Search for the cell housing the specified text and yield its [X, Y] center coordinate. 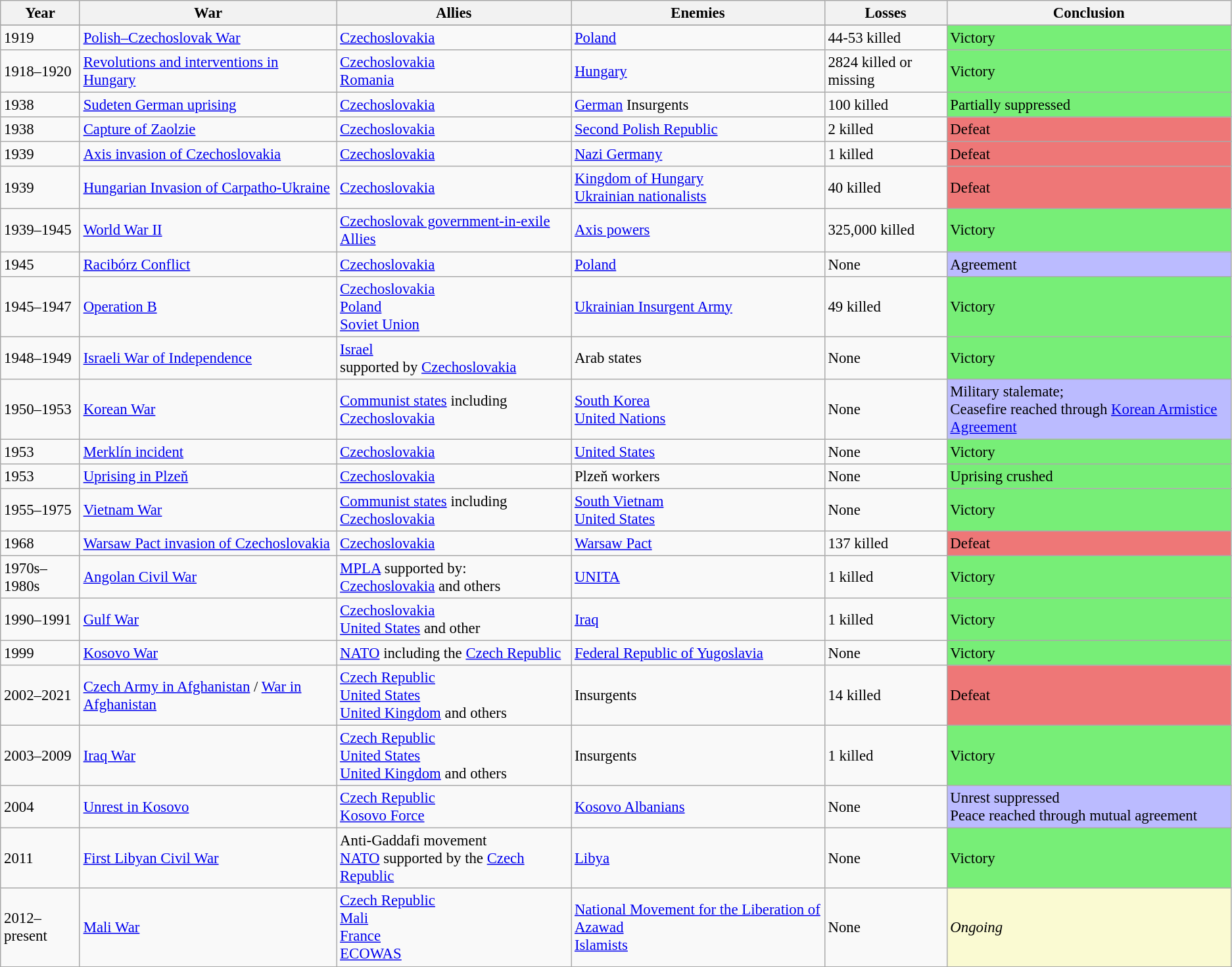
National Movement for the Liberation of AzawadIslamists [698, 928]
Allies [454, 13]
1919 [41, 38]
49 killed [886, 306]
44-53 killed [886, 38]
Plzeň workers [698, 477]
Merklín incident [208, 452]
325,000 killed [886, 230]
Anti-Gaddafi movementNATO supported by the Czech Republic [454, 859]
South KoreaUnited Nations [698, 409]
Mali War [208, 928]
Revolutions and interventions in Hungary [208, 71]
Angolan Civil War [208, 577]
Federal Republic of Yugoslavia [698, 653]
Losses [886, 13]
2003–2009 [41, 756]
1968 [41, 544]
Kosovo War [208, 653]
Unrest in Kosovo [208, 807]
Second Polish Republic [698, 130]
Axis invasion of Czechoslovakia [208, 154]
Conclusion [1089, 13]
Uprising crushed [1089, 477]
MPLA supported by:Czechoslovakia and others [454, 577]
1970s–1980s [41, 577]
Uprising in Plzeň [208, 477]
Agreement [1089, 264]
Korean War [208, 409]
100 killed [886, 105]
Nazi Germany [698, 154]
1948–1949 [41, 358]
Polish–Czechoslovak War [208, 38]
Czech Army in Afghanistan / War in Afghanistan [208, 696]
UNITA [698, 577]
2 killed [886, 130]
Kosovo Albanians [698, 807]
Military stalemate;Ceasefire reached through Korean Armistice Agreement [1089, 409]
1939–1945 [41, 230]
2004 [41, 807]
137 killed [886, 544]
1990–1991 [41, 619]
Kingdom of HungaryUkrainian nationalists [698, 188]
Year [41, 13]
1945 [41, 264]
Warsaw Pact [698, 544]
NATO including the Czech Republic [454, 653]
1999 [41, 653]
Czech RepublicKosovo Force [454, 807]
Iraq War [208, 756]
1950–1953 [41, 409]
1955–1975 [41, 510]
Israelsupported by Czechoslovakia [454, 358]
War [208, 13]
Vietnam War [208, 510]
United States [698, 452]
Enemies [698, 13]
Libya [698, 859]
2011 [41, 859]
40 killed [886, 188]
Gulf War [208, 619]
2824 killed or missing [886, 71]
Hungarian Invasion of Carpatho-Ukraine [208, 188]
2002–2021 [41, 696]
1945–1947 [41, 306]
Partially suppressed [1089, 105]
1918–1920 [41, 71]
Sudeten German uprising [208, 105]
Hungary [698, 71]
Warsaw Pact invasion of Czechoslovakia [208, 544]
Capture of Zaolzie [208, 130]
CzechoslovakiaRomania [454, 71]
Ongoing [1089, 928]
World War II [208, 230]
Operation B [208, 306]
German Insurgents [698, 105]
Czechoslovak government-in-exileAllies [454, 230]
First Libyan Civil War [208, 859]
2012–present [41, 928]
Czech RepublicMaliFranceECOWAS [454, 928]
Racibórz Conflict [208, 264]
CzechoslovakiaUnited States and other [454, 619]
Axis powers [698, 230]
Iraq [698, 619]
Unrest suppressedPeace reached through mutual agreement [1089, 807]
Ukrainian Insurgent Army [698, 306]
South VietnamUnited States [698, 510]
Arab states [698, 358]
Israeli War of Independence [208, 358]
CzechoslovakiaPolandSoviet Union [454, 306]
14 killed [886, 696]
